Locate the cell with the specified text and output its [x, y] center coordinate. 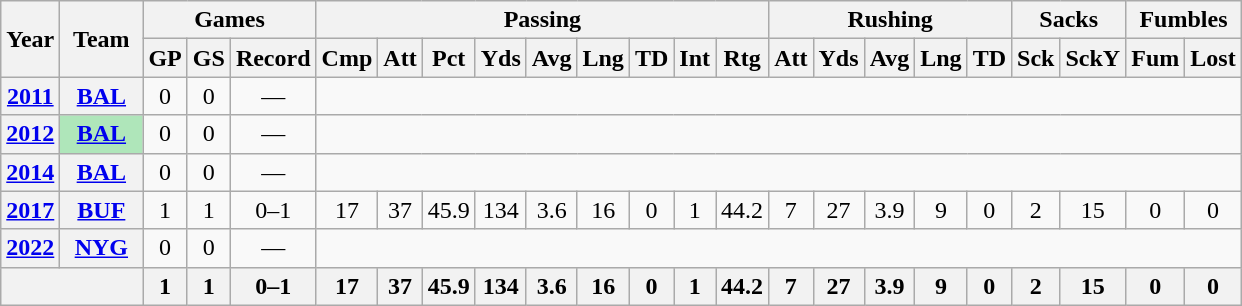
Passing [542, 20]
Rtg [742, 58]
Year [30, 39]
Team [102, 39]
Cmp [347, 58]
Lost [1213, 58]
2011 [30, 96]
Fumbles [1184, 20]
Games [230, 20]
GS [208, 58]
NYG [102, 248]
2022 [30, 248]
Int [695, 58]
2014 [30, 172]
Rushing [890, 20]
GP [165, 58]
2017 [30, 210]
SckY [1093, 58]
Sacks [1069, 20]
BUF [102, 210]
Sck [1036, 58]
Fum [1156, 58]
2012 [30, 134]
Record [273, 58]
Pct [448, 58]
